Search for the cell housing the specified text and yield its [X, Y] center coordinate. 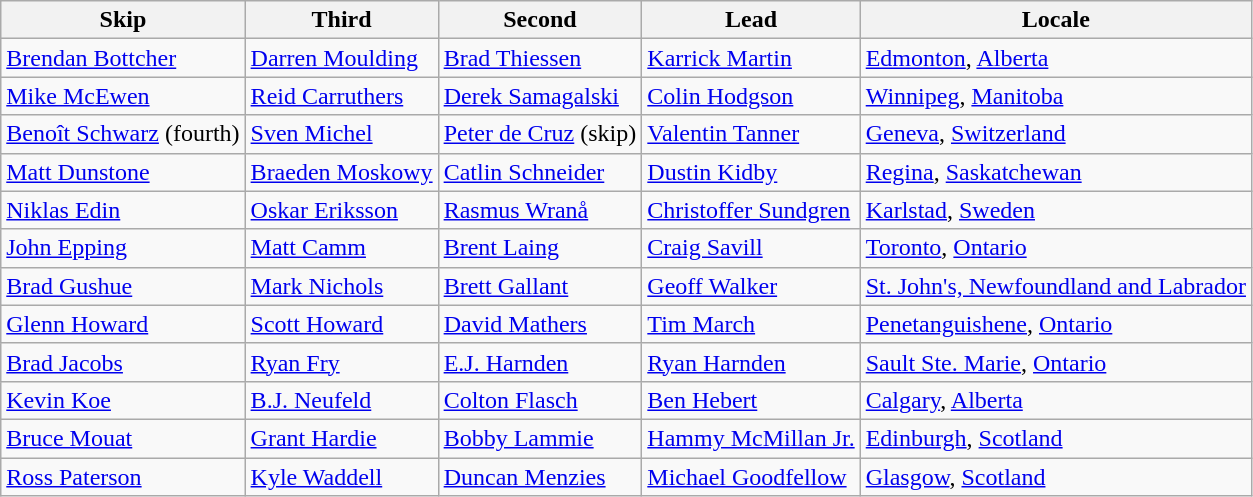
Ryan Fry [342, 362]
Skip [123, 20]
Regina, Saskatchewan [1056, 172]
Colton Flasch [540, 400]
Hammy McMillan Jr. [751, 438]
Locale [1056, 20]
Karlstad, Sweden [1056, 210]
Braeden Moskowy [342, 172]
Peter de Cruz (skip) [540, 134]
Darren Moulding [342, 58]
Kevin Koe [123, 400]
Tim March [751, 324]
Niklas Edin [123, 210]
St. John's, Newfoundland and Labrador [1056, 286]
Brad Jacobs [123, 362]
Matt Dunstone [123, 172]
B.J. Neufeld [342, 400]
Brad Thiessen [540, 58]
Bobby Lammie [540, 438]
E.J. Harnden [540, 362]
Glasgow, Scotland [1056, 477]
Rasmus Wranå [540, 210]
Valentin Tanner [751, 134]
Karrick Martin [751, 58]
Third [342, 20]
Ben Hebert [751, 400]
David Mathers [540, 324]
Derek Samagalski [540, 96]
Winnipeg, Manitoba [1056, 96]
Michael Goodfellow [751, 477]
Brendan Bottcher [123, 58]
Scott Howard [342, 324]
Matt Camm [342, 248]
Ross Paterson [123, 477]
Christoffer Sundgren [751, 210]
Glenn Howard [123, 324]
Edinburgh, Scotland [1056, 438]
Ryan Harnden [751, 362]
Kyle Waddell [342, 477]
Craig Savill [751, 248]
Penetanguishene, Ontario [1056, 324]
Duncan Menzies [540, 477]
Colin Hodgson [751, 96]
Catlin Schneider [540, 172]
Toronto, Ontario [1056, 248]
Brent Laing [540, 248]
Reid Carruthers [342, 96]
Mark Nichols [342, 286]
John Epping [123, 248]
Edmonton, Alberta [1056, 58]
Sault Ste. Marie, Ontario [1056, 362]
Second [540, 20]
Sven Michel [342, 134]
Mike McEwen [123, 96]
Brett Gallant [540, 286]
Oskar Eriksson [342, 210]
Lead [751, 20]
Geneva, Switzerland [1056, 134]
Brad Gushue [123, 286]
Bruce Mouat [123, 438]
Dustin Kidby [751, 172]
Geoff Walker [751, 286]
Grant Hardie [342, 438]
Calgary, Alberta [1056, 400]
Benoît Schwarz (fourth) [123, 134]
